Return the (X, Y) coordinate for the center point of the cell that contains the specified text.  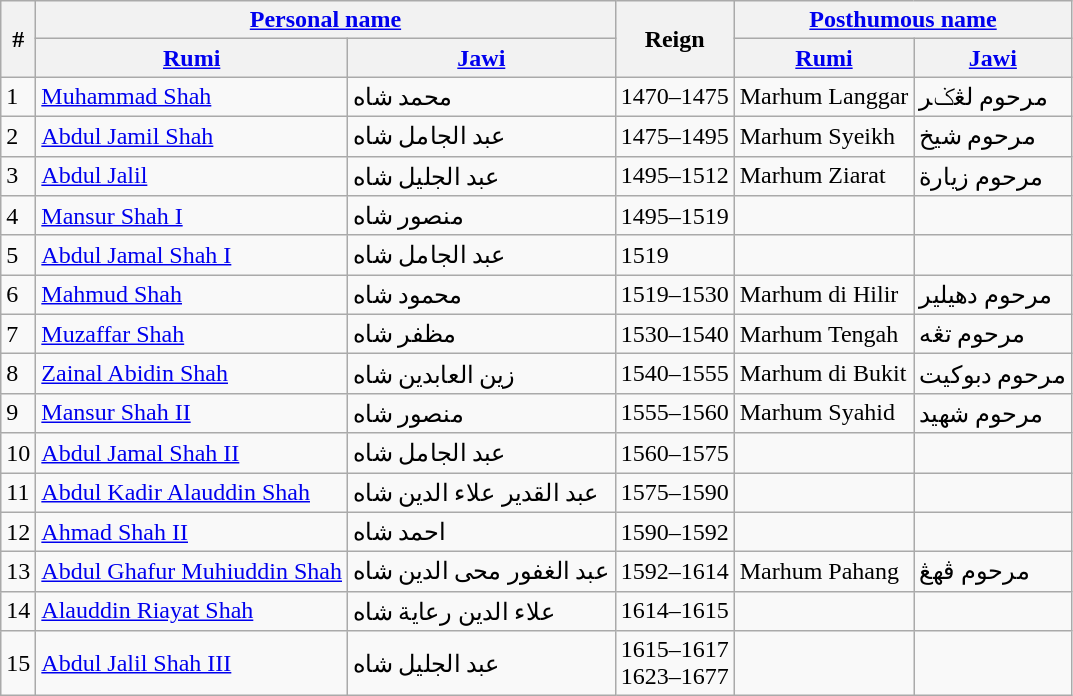
مرحوم زيارة (993, 176)
1 (18, 97)
1519–1530 (674, 295)
Abdul Jamil Shah (192, 136)
6 (18, 295)
Marhum di Bukit (824, 374)
14 (18, 611)
1540–1555 (674, 374)
زين العابدين شاه (482, 374)
1614–1615 (674, 611)
Zainal Abidin Shah (192, 374)
# (18, 39)
1495–1512 (674, 176)
Muhammad Shah (192, 97)
محمود شاه (482, 295)
مرحوم دبوكيت (993, 374)
Marhum Syeikh (824, 136)
1495–1519 (674, 216)
احمد شاه (482, 532)
Mahmud Shah (192, 295)
Mansur Shah II (192, 413)
عبد القدير علاء الدين شاه (482, 492)
مرحوم شيخ (993, 136)
9 (18, 413)
7 (18, 334)
1475–1495 (674, 136)
1560–1575 (674, 453)
مرحوم تڠه (993, 334)
Marhum Ziarat (824, 176)
5 (18, 255)
1519 (674, 255)
1575–1590 (674, 492)
8 (18, 374)
Muzaffar Shah (192, 334)
عبد الغفور محى الدين شاه (482, 572)
مرحوم ڤهڠ (993, 572)
Ahmad Shah II (192, 532)
Abdul Jalil (192, 176)
2 (18, 136)
10 (18, 453)
مرحوم شهيد (993, 413)
Abdul Jamal Shah II (192, 453)
مظفر شاه (482, 334)
Marhum Pahang (824, 572)
3 (18, 176)
1615–16171623–1677 (674, 664)
Abdul Kadir Alauddin Shah (192, 492)
علاء الدين رعاية شاه (482, 611)
مرحوم دهيلير (993, 295)
Alauddin Riayat Shah (192, 611)
Abdul Ghafur Muhiuddin Shah (192, 572)
محمد شاه (482, 97)
1530–1540 (674, 334)
Marhum Tengah (824, 334)
Marhum Langgar (824, 97)
Abdul Jamal Shah I (192, 255)
4 (18, 216)
1590–1592 (674, 532)
Marhum Syahid (824, 413)
مرحوم لڠݢر (993, 97)
15 (18, 664)
Abdul Jalil Shah III (192, 664)
1555–1560 (674, 413)
Marhum di Hilir (824, 295)
1470–1475 (674, 97)
Posthumous name (903, 20)
Personal name (326, 20)
13 (18, 572)
1592–1614 (674, 572)
Reign (674, 39)
Mansur Shah I (192, 216)
11 (18, 492)
12 (18, 532)
